From the cell containing the given text, extract its center point as [x, y] coordinate. 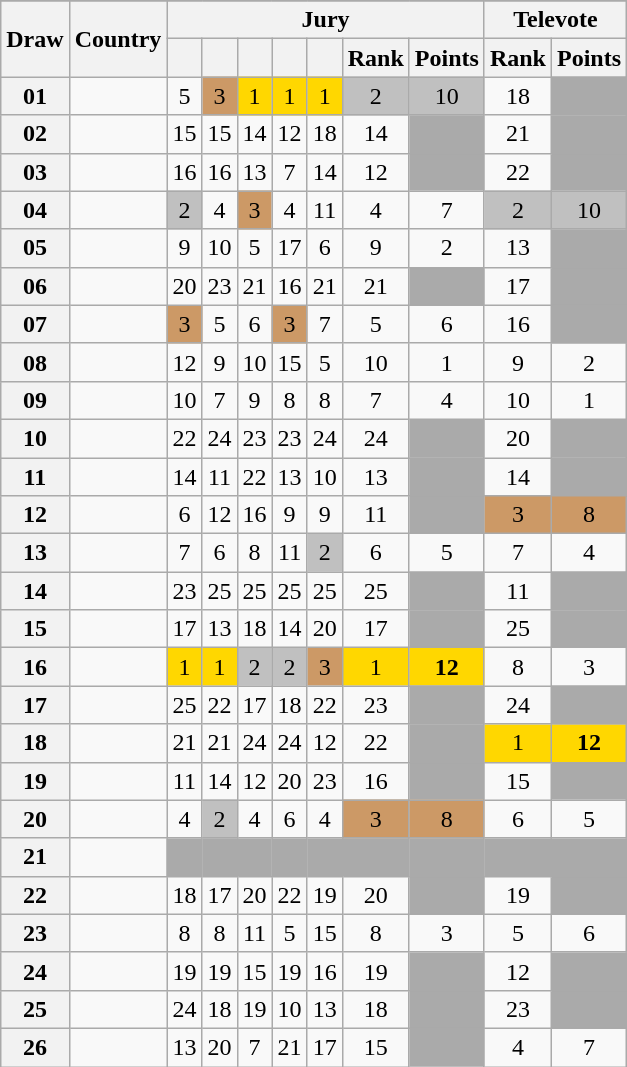
05 [35, 248]
Draw [35, 39]
02 [35, 134]
01 [35, 96]
08 [35, 362]
07 [35, 324]
06 [35, 286]
03 [35, 172]
Country [118, 39]
Jury [326, 20]
26 [35, 1047]
04 [35, 210]
Televote [555, 20]
09 [35, 400]
